For the text-containing cell, return its midpoint in (X, Y) coordinate format. 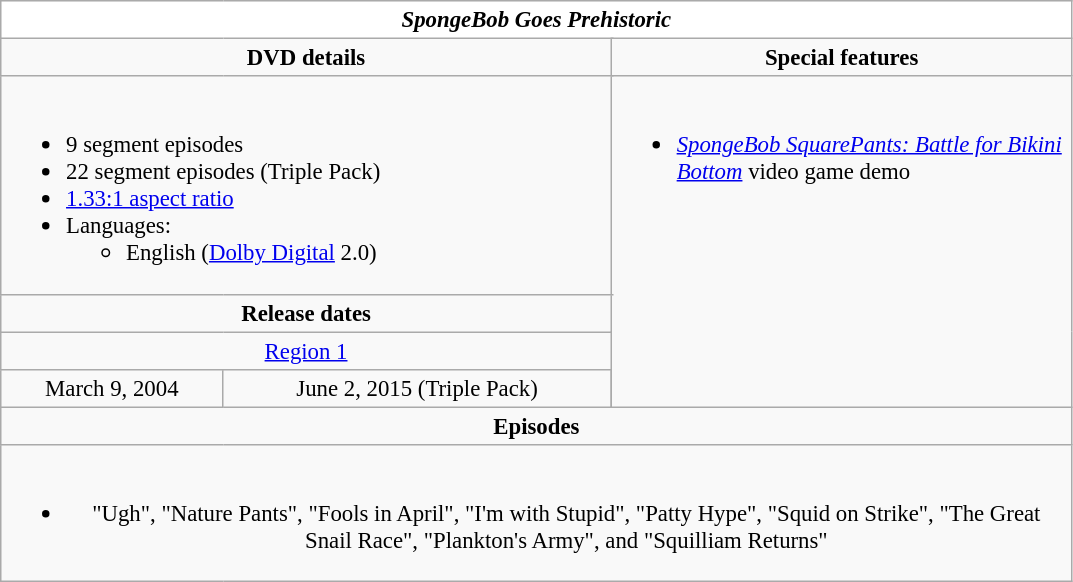
SpongeBob SquarePants: Battle for Bikini Bottom video game demo (842, 242)
Special features (842, 58)
Release dates (306, 313)
Episodes (536, 426)
DVD details (306, 58)
9 segment episodes22 segment episodes (Triple Pack)1.33:1 aspect ratioLanguages:English (Dolby Digital 2.0) (306, 185)
June 2, 2015 (Triple Pack) (418, 388)
March 9, 2004 (112, 388)
Region 1 (306, 351)
SpongeBob Goes Prehistoric (536, 20)
